Scan for the cell matching the given text and deliver its [x, y] coordinate at center. 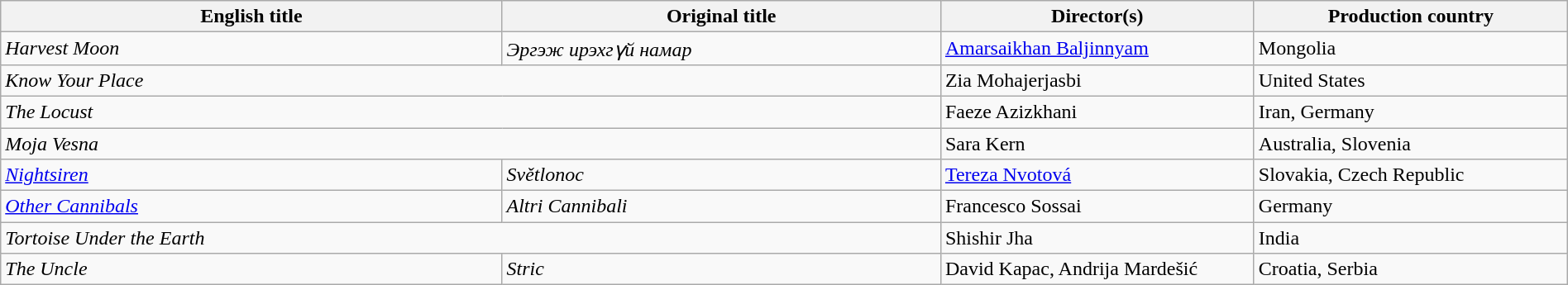
Other Cannibals [251, 207]
Shishir Jha [1097, 238]
Croatia, Serbia [1411, 269]
Francesco Sossai [1097, 207]
Nightsiren [251, 175]
Germany [1411, 207]
David Kapac, Andrija Mardešić [1097, 269]
Stric [721, 269]
Know Your Place [471, 80]
India [1411, 238]
Tereza Nvotová [1097, 175]
Moja Vesna [471, 143]
United States [1411, 80]
Amarsaikhan Baljinnyam [1097, 49]
Director(s) [1097, 17]
Světlonoc [721, 175]
The Locust [471, 112]
Tortoise Under the Earth [471, 238]
Mongolia [1411, 49]
Zia Mohajerjasbi [1097, 80]
Harvest Moon [251, 49]
Altri Cannibali [721, 207]
Production country [1411, 17]
The Uncle [251, 269]
Original title [721, 17]
Sara Kern [1097, 143]
Australia, Slovenia [1411, 143]
Iran, Germany [1411, 112]
English title [251, 17]
Faeze Azizkhani [1097, 112]
Эргэж ирэхгүй намар [721, 49]
Slovakia, Czech Republic [1411, 175]
